Return the [X, Y] coordinate for the center point of the cell that contains the specified text.  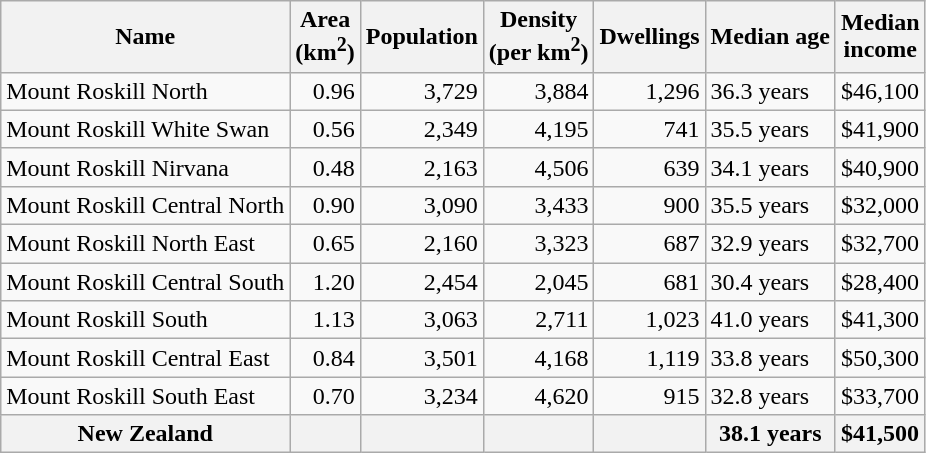
Mount Roskill North East [146, 244]
4,620 [538, 396]
30.4 years [770, 282]
687 [650, 244]
$33,700 [880, 396]
3,234 [422, 396]
741 [650, 129]
0.56 [325, 129]
Mount Roskill Central South [146, 282]
3,090 [422, 205]
4,506 [538, 167]
2,160 [422, 244]
1,119 [650, 358]
33.8 years [770, 358]
4,195 [538, 129]
2,045 [538, 282]
38.1 years [770, 434]
1.20 [325, 282]
Medianincome [880, 37]
0.70 [325, 396]
Area(km2) [325, 37]
$41,300 [880, 320]
Name [146, 37]
$28,400 [880, 282]
Mount Roskill South [146, 320]
0.84 [325, 358]
Mount Roskill Nirvana [146, 167]
Mount Roskill North [146, 91]
$46,100 [880, 91]
32.9 years [770, 244]
Mount Roskill Central North [146, 205]
Dwellings [650, 37]
Population [422, 37]
New Zealand [146, 434]
0.90 [325, 205]
3,323 [538, 244]
Mount Roskill South East [146, 396]
0.48 [325, 167]
36.3 years [770, 91]
2,163 [422, 167]
$40,900 [880, 167]
0.96 [325, 91]
Mount Roskill White Swan [146, 129]
1.13 [325, 320]
$32,000 [880, 205]
41.0 years [770, 320]
915 [650, 396]
639 [650, 167]
900 [650, 205]
$41,500 [880, 434]
$41,900 [880, 129]
Density(per km2) [538, 37]
Median age [770, 37]
3,729 [422, 91]
$50,300 [880, 358]
2,711 [538, 320]
34.1 years [770, 167]
2,454 [422, 282]
0.65 [325, 244]
$32,700 [880, 244]
32.8 years [770, 396]
3,501 [422, 358]
3,433 [538, 205]
1,023 [650, 320]
3,884 [538, 91]
1,296 [650, 91]
4,168 [538, 358]
3,063 [422, 320]
681 [650, 282]
2,349 [422, 129]
Mount Roskill Central East [146, 358]
